Pinpoint the cell where the given text exists, returning its [X, Y] midpoint coordinate. 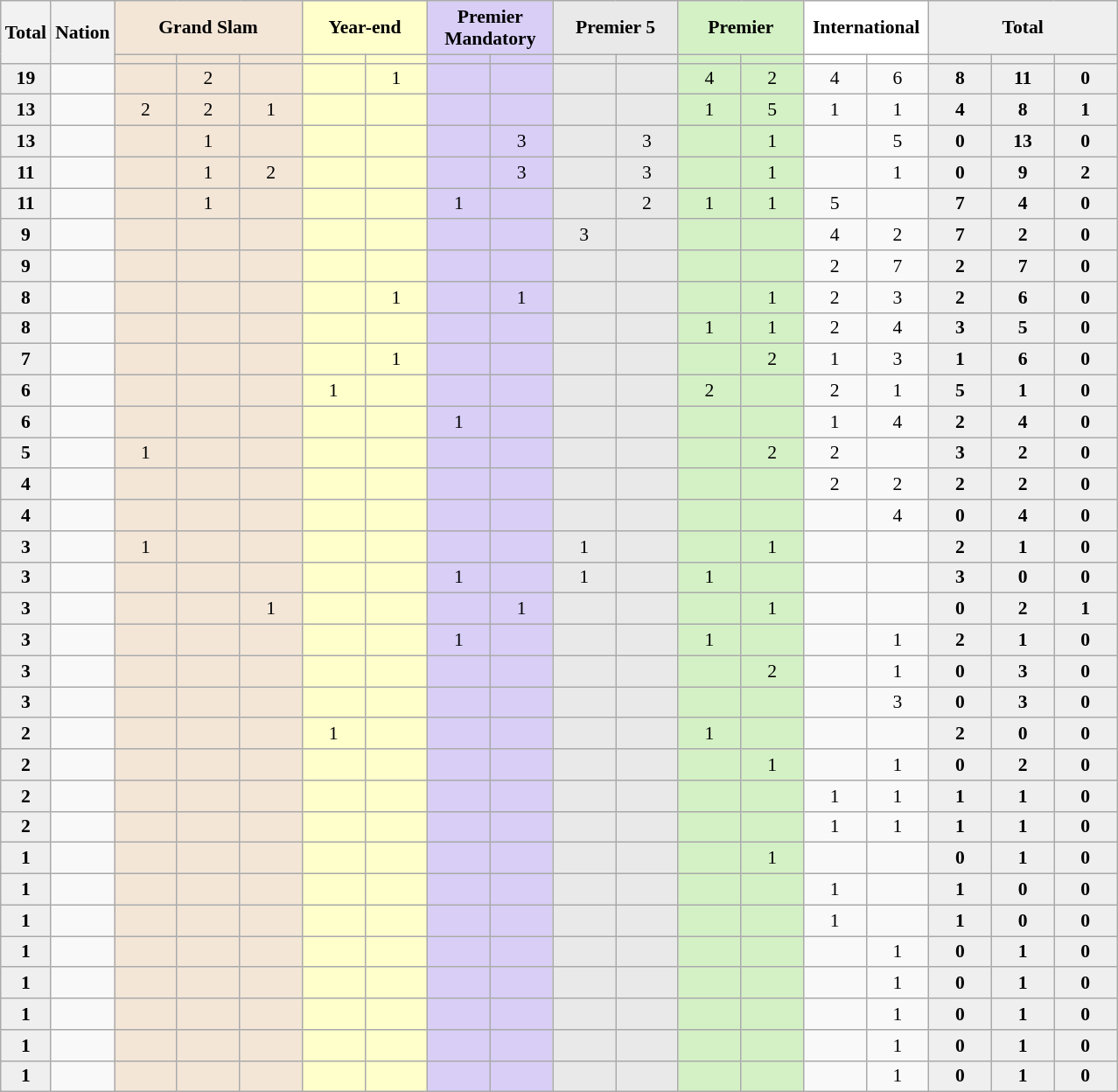
International [866, 28]
Premier [740, 28]
Premier Mandatory [490, 28]
Premier 5 [616, 28]
Grand Slam [208, 28]
19 [26, 79]
Year-end [364, 28]
Nation [82, 31]
